Output the (X, Y) coordinate of the center of the cell containing the given text.  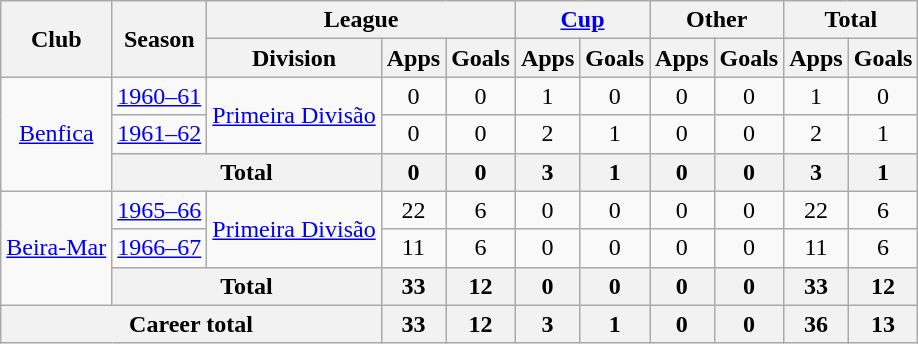
Benfica (56, 134)
Division (294, 58)
1965–66 (160, 210)
Season (160, 39)
1961–62 (160, 134)
Career total (191, 324)
Club (56, 39)
36 (816, 324)
1966–67 (160, 248)
League (362, 20)
Beira-Mar (56, 248)
Other (717, 20)
Cup (582, 20)
1960–61 (160, 96)
13 (883, 324)
